Capture the cell that displays the provided text and extract its [x, y] central coordinate. 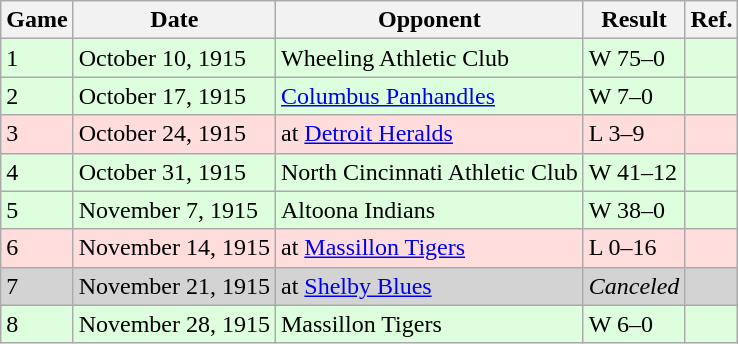
W 75–0 [634, 58]
Opponent [429, 20]
1 [37, 58]
W 41–12 [634, 172]
Game [37, 20]
October 17, 1915 [174, 96]
Massillon Tigers [429, 324]
8 [37, 324]
W 38–0 [634, 210]
L 3–9 [634, 134]
Altoona Indians [429, 210]
October 10, 1915 [174, 58]
Date [174, 20]
6 [37, 248]
4 [37, 172]
L 0–16 [634, 248]
Columbus Panhandles [429, 96]
at Massillon Tigers [429, 248]
3 [37, 134]
Result [634, 20]
2 [37, 96]
Ref. [712, 20]
7 [37, 286]
W 6–0 [634, 324]
Canceled [634, 286]
5 [37, 210]
at Shelby Blues [429, 286]
at Detroit Heralds [429, 134]
North Cincinnati Athletic Club [429, 172]
November 21, 1915 [174, 286]
October 24, 1915 [174, 134]
November 14, 1915 [174, 248]
November 7, 1915 [174, 210]
W 7–0 [634, 96]
Wheeling Athletic Club [429, 58]
October 31, 1915 [174, 172]
November 28, 1915 [174, 324]
